Extract the [X, Y] coordinate from the center of the cell holding the provided text.  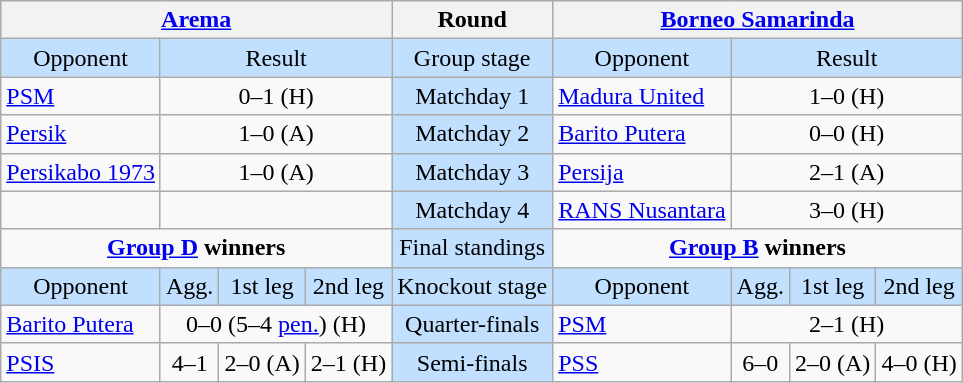
Group B winners [758, 248]
Group stage [472, 58]
RANS Nusantara [642, 210]
Final standings [472, 248]
Matchday 1 [472, 96]
0–0 (H) [846, 134]
1–0 (H) [846, 96]
3–0 (H) [846, 210]
0–1 (H) [276, 96]
Matchday 4 [472, 210]
Quarter-finals [472, 324]
Round [472, 20]
2–1 (A) [846, 172]
PSIS [81, 362]
0–0 (5–4 pen.) (H) [276, 324]
Semi-finals [472, 362]
Persija [642, 172]
Borneo Samarinda [758, 20]
4–1 [189, 362]
PSS [642, 362]
Knockout stage [472, 286]
Persik [81, 134]
Matchday 3 [472, 172]
Group D winners [196, 248]
Matchday 2 [472, 134]
Arema [196, 20]
6–0 [760, 362]
4–0 (H) [919, 362]
Persikabo 1973 [81, 172]
Madura United [642, 96]
